Extract the (X, Y) coordinate from the center of the cell holding the provided text.  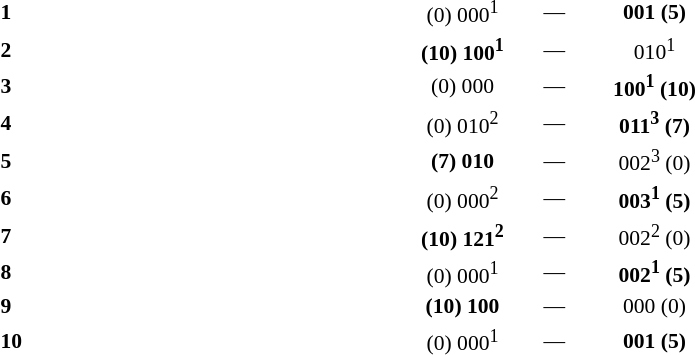
(10) 1212 (462, 235)
(0) 0102 (462, 124)
(10) 100 (462, 307)
(7) 010 (462, 161)
(10) 1001 (462, 49)
(0) 0001 (462, 272)
(0) 0002 (462, 198)
(0) 000 (462, 86)
